Capture the cell that displays the provided text and extract its [X, Y] central coordinate. 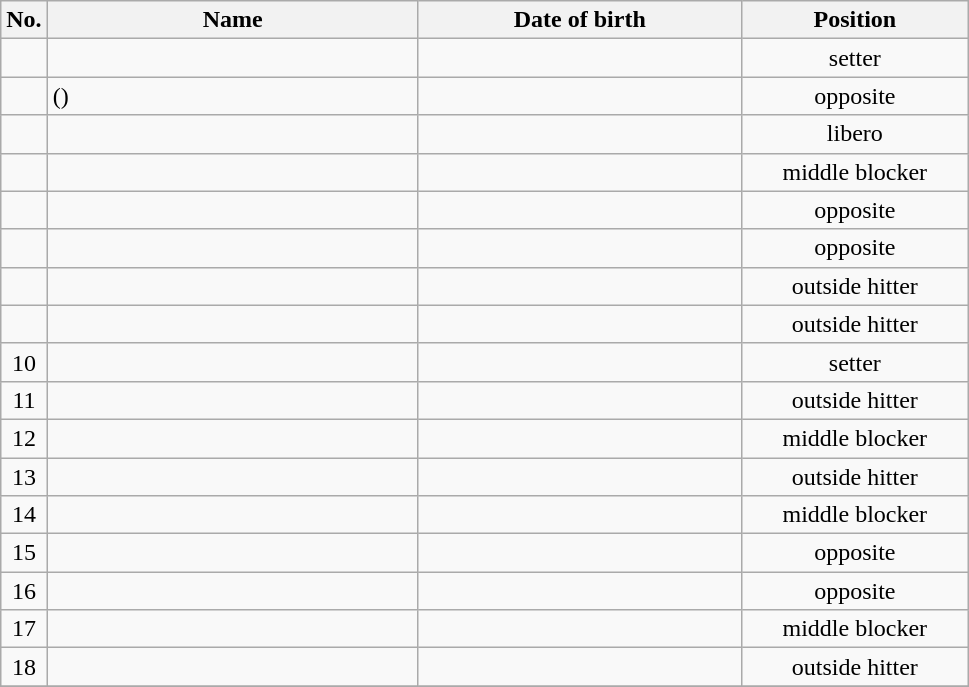
10 [24, 362]
() [232, 96]
11 [24, 400]
18 [24, 667]
12 [24, 438]
16 [24, 591]
14 [24, 515]
Position [854, 20]
17 [24, 629]
Name [232, 20]
No. [24, 20]
13 [24, 477]
Date of birth [580, 20]
15 [24, 553]
libero [854, 134]
